Identify which cell holds the provided text, then report its [X, Y] central coordinate. 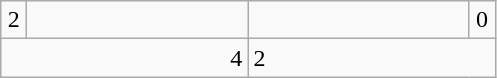
4 [124, 58]
0 [482, 20]
